From the cell containing the given text, extract its center point as [X, Y] coordinate. 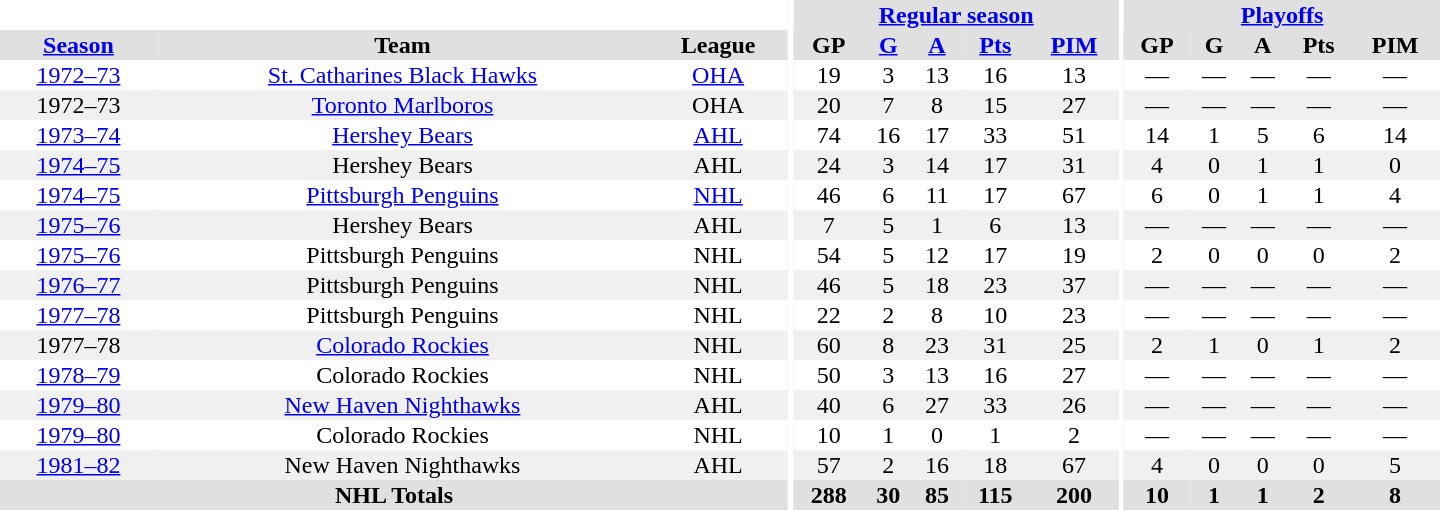
1973–74 [78, 135]
1978–79 [78, 375]
15 [995, 105]
40 [829, 405]
Toronto Marlboros [402, 105]
22 [829, 315]
60 [829, 345]
Team [402, 45]
288 [829, 495]
1981–82 [78, 465]
51 [1074, 135]
1976–77 [78, 285]
Season [78, 45]
115 [995, 495]
24 [829, 165]
20 [829, 105]
26 [1074, 405]
50 [829, 375]
12 [938, 255]
85 [938, 495]
30 [888, 495]
54 [829, 255]
League [718, 45]
37 [1074, 285]
11 [938, 195]
57 [829, 465]
25 [1074, 345]
74 [829, 135]
NHL Totals [394, 495]
200 [1074, 495]
Regular season [956, 15]
Playoffs [1282, 15]
St. Catharines Black Hawks [402, 75]
